Provide the [X, Y] coordinate of the cell's center where the given text is located.  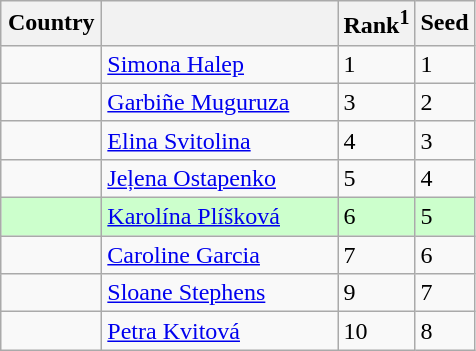
Sloane Stephens [220, 293]
Petra Kvitová [220, 331]
Jeļena Ostapenko [220, 178]
Karolína Plíšková [220, 217]
Simona Halep [220, 64]
2 [444, 102]
Elina Svitolina [220, 140]
8 [444, 331]
10 [376, 331]
Caroline Garcia [220, 255]
Garbiñe Muguruza [220, 102]
Seed [444, 24]
Rank1 [376, 24]
9 [376, 293]
Country [52, 24]
